Identify which cell holds the provided text, then report its [x, y] central coordinate. 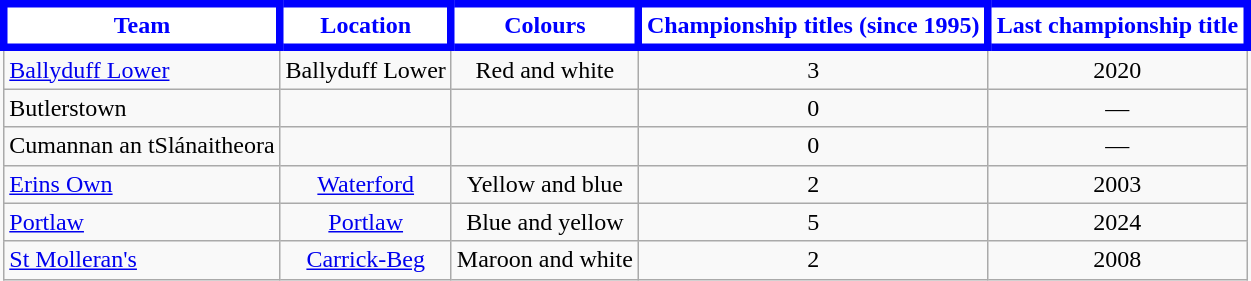
Team [142, 26]
2024 [1117, 222]
Blue and yellow [544, 222]
Erins Own [142, 184]
Red and white [544, 68]
Butlerstown [142, 108]
Location [366, 26]
2020 [1117, 68]
Carrick-Beg [366, 260]
3 [813, 68]
Cumannan an tSlánaitheora [142, 146]
5 [813, 222]
2008 [1117, 260]
Championship titles (since 1995) [813, 26]
Maroon and white [544, 260]
St Molleran's [142, 260]
Waterford [366, 184]
2003 [1117, 184]
Last championship title [1117, 26]
Yellow and blue [544, 184]
Colours [544, 26]
